Pinpoint the cell where the given text exists, returning its (x, y) midpoint coordinate. 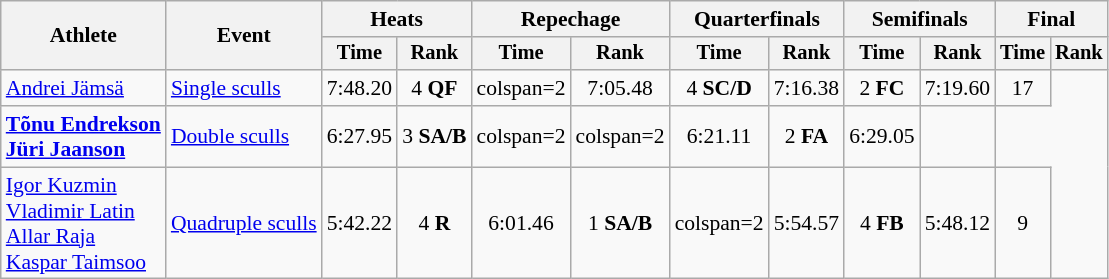
6:29.05 (882, 136)
Final (1051, 19)
5:54.57 (806, 223)
Quarterfinals (758, 19)
Repechage (570, 19)
7:16.38 (806, 88)
5:48.12 (958, 223)
Heats (397, 19)
4 SC/D (720, 88)
5:42.22 (360, 223)
3 SA/B (434, 136)
2 FC (882, 88)
7:48.20 (360, 88)
Tõnu EndreksonJüri Jaanson (84, 136)
6:27.95 (360, 136)
Semifinals (920, 19)
Quadruple sculls (244, 223)
6:01.46 (520, 223)
7:05.48 (620, 88)
Single sculls (244, 88)
Igor KuzminVladimir LatinAllar RajaKaspar Taimsoo (84, 223)
Athlete (84, 36)
4 FB (882, 223)
4 R (434, 223)
2 FA (806, 136)
Event (244, 36)
6:21.11 (720, 136)
9 (1022, 223)
4 QF (434, 88)
17 (1022, 88)
1 SA/B (620, 223)
Andrei Jämsä (84, 88)
Double sculls (244, 136)
7:19.60 (958, 88)
